Pinpoint the cell where the given text exists, returning its (x, y) midpoint coordinate. 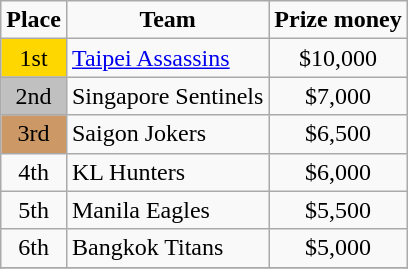
5th (34, 210)
KL Hunters (167, 172)
6th (34, 248)
Taipei Assassins (167, 58)
Bangkok Titans (167, 248)
Singapore Sentinels (167, 96)
Place (34, 20)
Prize money (338, 20)
$5,500 (338, 210)
3rd (34, 134)
2nd (34, 96)
$6,500 (338, 134)
$6,000 (338, 172)
Manila Eagles (167, 210)
Team (167, 20)
$10,000 (338, 58)
4th (34, 172)
1st (34, 58)
$7,000 (338, 96)
Saigon Jokers (167, 134)
$5,000 (338, 248)
